Return the [x, y] coordinate for the center point of the cell that contains the specified text.  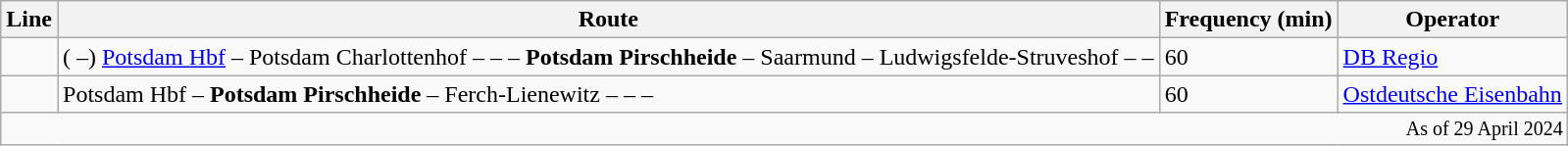
Route [608, 20]
Frequency (min) [1248, 20]
Line [29, 20]
As of 29 April 2024 [784, 129]
( –) Potsdam Hbf – Potsdam Charlottenhof – – – Potsdam Pirschheide – Saarmund – Ludwigsfelde-Struveshof – – [608, 57]
Ostdeutsche Eisenbahn [1452, 94]
Potsdam Hbf – Potsdam Pirschheide – Ferch-Lienewitz – – – [608, 94]
Operator [1452, 20]
DB Regio [1452, 57]
